Detect which cell encompasses the target text, then output its (X, Y) center coordinate. 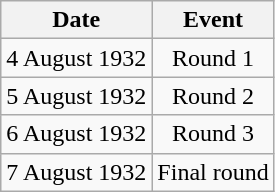
Round 1 (213, 58)
Event (213, 20)
Date (76, 20)
6 August 1932 (76, 134)
Round 3 (213, 134)
Final round (213, 172)
7 August 1932 (76, 172)
4 August 1932 (76, 58)
Round 2 (213, 96)
5 August 1932 (76, 96)
